Search for the cell housing the specified text and yield its [X, Y] center coordinate. 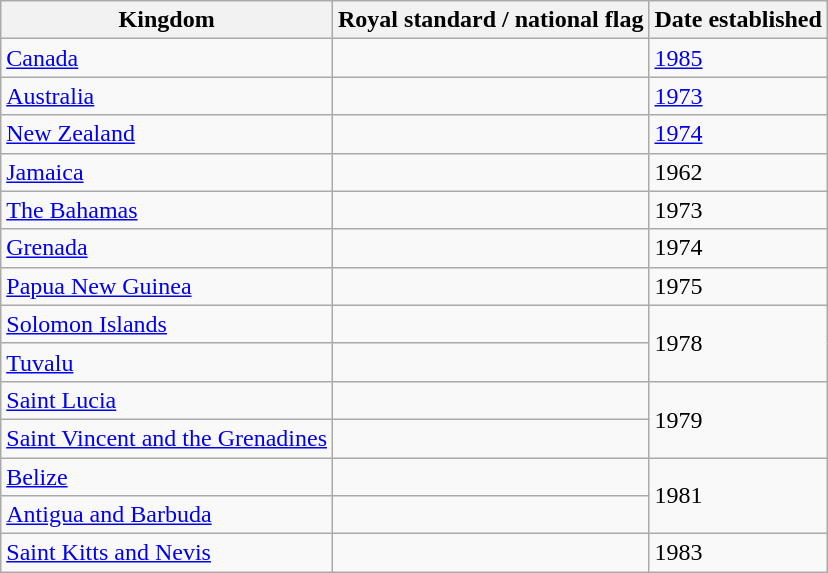
1975 [738, 286]
Saint Lucia [167, 400]
Antigua and Barbuda [167, 515]
Solomon Islands [167, 324]
Jamaica [167, 172]
Saint Kitts and Nevis [167, 553]
Kingdom [167, 20]
1985 [738, 58]
Royal standard / national flag [491, 20]
1983 [738, 553]
Papua New Guinea [167, 286]
1981 [738, 496]
Date established [738, 20]
The Bahamas [167, 210]
Tuvalu [167, 362]
Saint Vincent and the Grenadines [167, 438]
Australia [167, 96]
Grenada [167, 248]
1979 [738, 419]
1978 [738, 343]
Canada [167, 58]
New Zealand [167, 134]
1962 [738, 172]
Belize [167, 477]
